Search for the cell housing the specified text and yield its (X, Y) center coordinate. 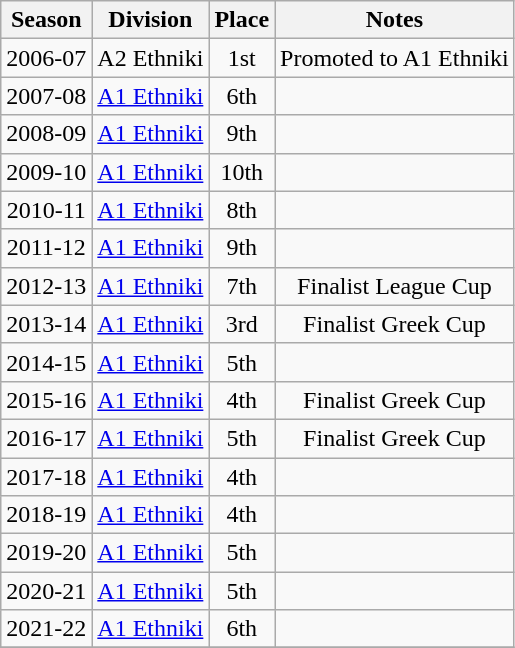
2006-07 (46, 58)
2009-10 (46, 172)
2016-17 (46, 438)
3rd (242, 324)
2021-22 (46, 629)
Division (150, 20)
8th (242, 210)
2018-19 (46, 515)
2012-13 (46, 286)
Finalist League Cup (395, 286)
Place (242, 20)
2011-12 (46, 248)
2019-20 (46, 553)
2015-16 (46, 400)
Promoted to A1 Ethniki (395, 58)
Season (46, 20)
2017-18 (46, 477)
10th (242, 172)
A2 Ethniki (150, 58)
2010-11 (46, 210)
7th (242, 286)
2020-21 (46, 591)
1st (242, 58)
Notes (395, 20)
2014-15 (46, 362)
2008-09 (46, 134)
2013-14 (46, 324)
2007-08 (46, 96)
